Return the [X, Y] coordinate for the center point of the cell that contains the specified text.  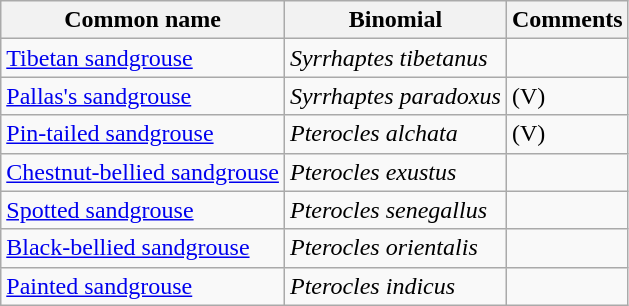
Comments [567, 20]
Syrrhaptes paradoxus [395, 96]
Pterocles indicus [395, 286]
Pterocles senegallus [395, 210]
Tibetan sandgrouse [143, 58]
Pin-tailed sandgrouse [143, 134]
Pterocles alchata [395, 134]
Chestnut-bellied sandgrouse [143, 172]
Binomial [395, 20]
Syrrhaptes tibetanus [395, 58]
Painted sandgrouse [143, 286]
Common name [143, 20]
Spotted sandgrouse [143, 210]
Pallas's sandgrouse [143, 96]
Pterocles orientalis [395, 248]
Pterocles exustus [395, 172]
Black-bellied sandgrouse [143, 248]
